Provide the [x, y] coordinate of the cell's center where the given text is located.  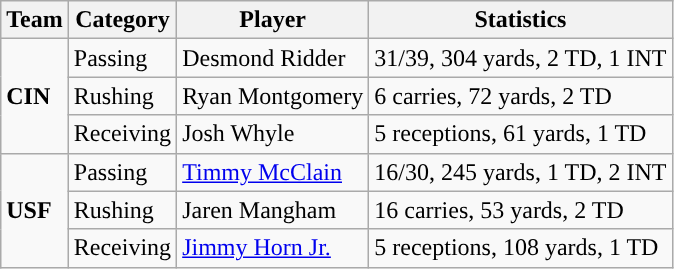
31/39, 304 yards, 2 TD, 1 INT [520, 58]
5 receptions, 61 yards, 1 TD [520, 134]
Ryan Montgomery [273, 96]
16 carries, 53 yards, 2 TD [520, 210]
CIN [35, 96]
Jimmy Horn Jr. [273, 248]
5 receptions, 108 yards, 1 TD [520, 248]
Statistics [520, 20]
Jaren Mangham [273, 210]
Desmond Ridder [273, 58]
Category [122, 20]
6 carries, 72 yards, 2 TD [520, 96]
Timmy McClain [273, 172]
Josh Whyle [273, 134]
Team [35, 20]
Player [273, 20]
16/30, 245 yards, 1 TD, 2 INT [520, 172]
USF [35, 210]
